Determine the (x, y) coordinate at the center of the cell enclosing the given text.  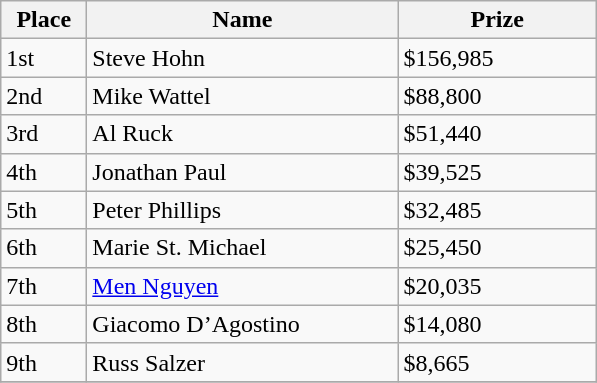
Steve Hohn (242, 58)
4th (44, 172)
$14,080 (498, 324)
7th (44, 286)
Name (242, 20)
$8,665 (498, 362)
Russ Salzer (242, 362)
$39,525 (498, 172)
$20,035 (498, 286)
Peter Phillips (242, 210)
6th (44, 248)
5th (44, 210)
Jonathan Paul (242, 172)
$156,985 (498, 58)
Al Ruck (242, 134)
Prize (498, 20)
Place (44, 20)
Giacomo D’Agostino (242, 324)
$25,450 (498, 248)
Mike Wattel (242, 96)
8th (44, 324)
$51,440 (498, 134)
$32,485 (498, 210)
1st (44, 58)
Men Nguyen (242, 286)
3rd (44, 134)
2nd (44, 96)
$88,800 (498, 96)
Marie St. Michael (242, 248)
9th (44, 362)
